Detect which cell encompasses the target text, then output its [X, Y] center coordinate. 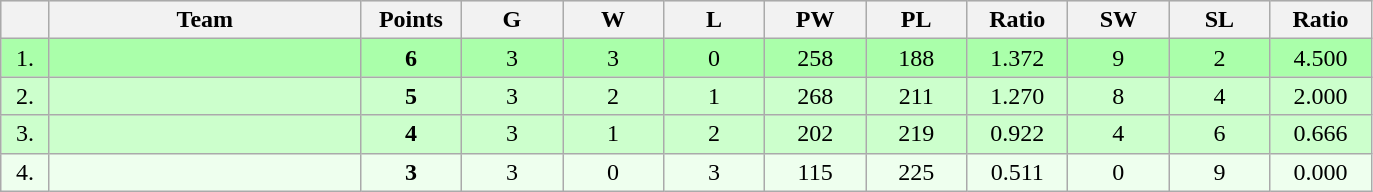
219 [916, 134]
0.000 [1320, 172]
4. [26, 172]
1.270 [1018, 96]
PL [916, 20]
2. [26, 96]
L [714, 20]
1.372 [1018, 58]
0.666 [1320, 134]
225 [916, 172]
258 [816, 58]
2.000 [1320, 96]
5 [410, 96]
SW [1118, 20]
PW [816, 20]
211 [916, 96]
202 [816, 134]
G [512, 20]
SL [1220, 20]
4.500 [1320, 58]
3. [26, 134]
268 [816, 96]
115 [816, 172]
0.922 [1018, 134]
W [612, 20]
188 [916, 58]
8 [1118, 96]
Team [204, 20]
Points [410, 20]
0.511 [1018, 172]
1. [26, 58]
